Find where the given text appears and provide that cell's center as (x, y) coordinate. 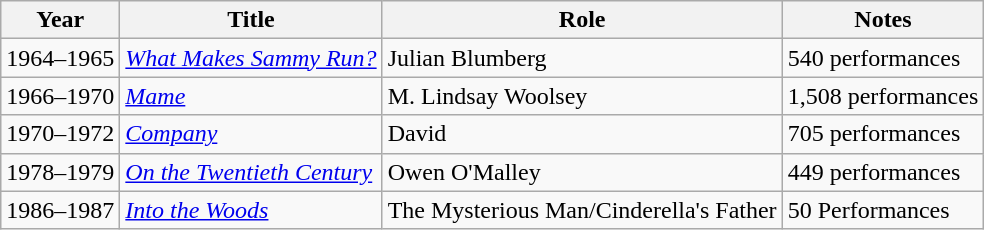
1,508 performances (883, 96)
The Mysterious Man/Cinderella's Father (582, 210)
M. Lindsay Woolsey (582, 96)
1978–1979 (60, 172)
Notes (883, 20)
Title (251, 20)
540 performances (883, 58)
1966–1970 (60, 96)
1964–1965 (60, 58)
Owen O'Malley (582, 172)
Mame (251, 96)
Role (582, 20)
Julian Blumberg (582, 58)
Year (60, 20)
David (582, 134)
705 performances (883, 134)
1986–1987 (60, 210)
50 Performances (883, 210)
What Makes Sammy Run? (251, 58)
Company (251, 134)
On the Twentieth Century (251, 172)
1970–1972 (60, 134)
449 performances (883, 172)
Into the Woods (251, 210)
